Pinpoint the cell where the given text exists, returning its [x, y] midpoint coordinate. 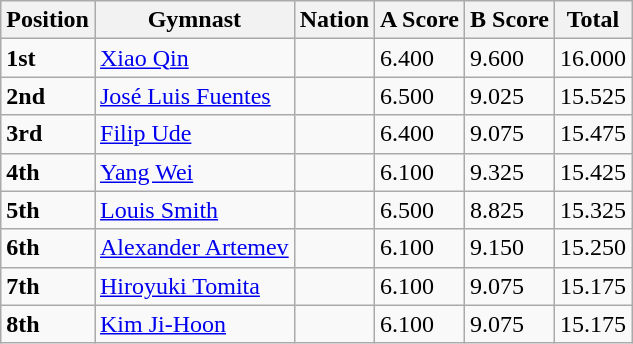
5th [48, 210]
José Luis Fuentes [194, 96]
Hiroyuki Tomita [194, 286]
15.425 [592, 172]
9.150 [510, 248]
4th [48, 172]
15.475 [592, 134]
Louis Smith [194, 210]
15.325 [592, 210]
3rd [48, 134]
6th [48, 248]
Kim Ji-Hoon [194, 324]
15.250 [592, 248]
7th [48, 286]
8.825 [510, 210]
Xiao Qin [194, 58]
9.600 [510, 58]
Nation [334, 20]
A Score [420, 20]
Filip Ude [194, 134]
Gymnast [194, 20]
Position [48, 20]
9.025 [510, 96]
8th [48, 324]
2nd [48, 96]
9.325 [510, 172]
15.525 [592, 96]
Total [592, 20]
B Score [510, 20]
16.000 [592, 58]
Alexander Artemev [194, 248]
Yang Wei [194, 172]
1st [48, 58]
